Extract the (X, Y) coordinate from the center of the cell holding the provided text.  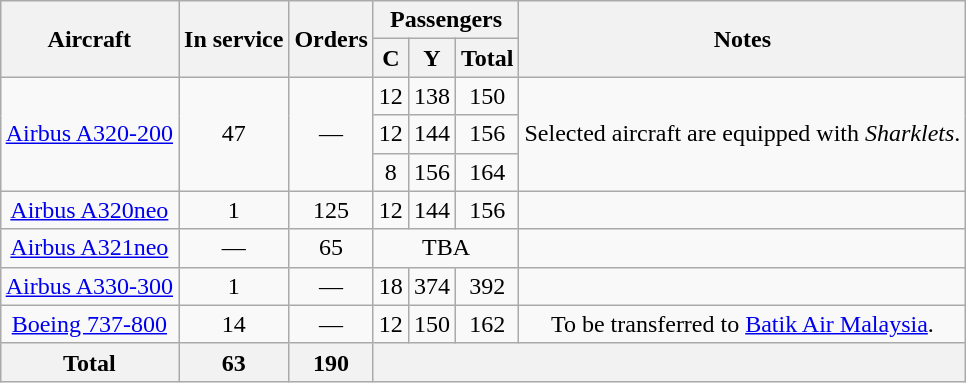
65 (331, 248)
14 (234, 324)
C (390, 58)
Passengers (446, 20)
Y (432, 58)
TBA (446, 248)
392 (487, 286)
374 (432, 286)
Boeing 737-800 (89, 324)
Airbus A330-300 (89, 286)
Aircraft (89, 39)
162 (487, 324)
8 (390, 172)
Airbus A320neo (89, 210)
Notes (742, 39)
Airbus A320-200 (89, 134)
Airbus A321neo (89, 248)
To be transferred to Batik Air Malaysia. (742, 324)
138 (432, 96)
In service (234, 39)
47 (234, 134)
Orders (331, 39)
164 (487, 172)
190 (331, 362)
18 (390, 286)
63 (234, 362)
125 (331, 210)
Selected aircraft are equipped with Sharklets. (742, 134)
